From the cell containing the given text, extract its center point as (X, Y) coordinate. 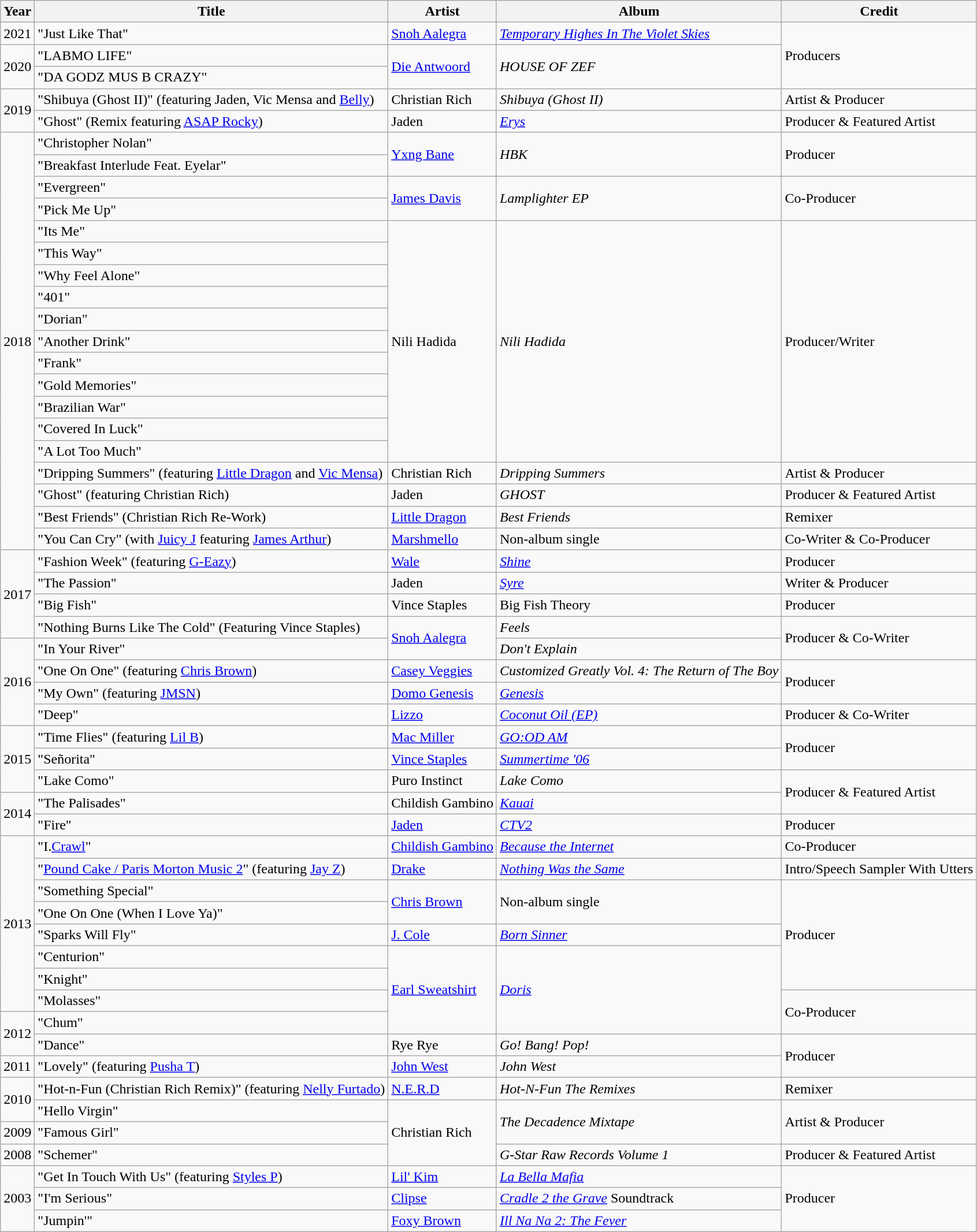
N.E.R.D (443, 1089)
"Brazilian War" (211, 407)
"Get In Touch With Us" (featuring Styles P) (211, 1177)
Artist (443, 12)
Kauai (639, 803)
Year (17, 12)
"Jumpin'" (211, 1220)
James Davis (443, 198)
"Evergreen" (211, 187)
"401" (211, 297)
Album (639, 12)
GHOST (639, 495)
"I'm Serious" (211, 1198)
"Schemer" (211, 1155)
Wale (443, 561)
Lizzo (443, 715)
Cradle 2 the Grave Soundtrack (639, 1198)
2003 (17, 1198)
Lil' Kim (443, 1177)
2017 (17, 594)
Mac Miller (443, 737)
Producer/Writer (879, 341)
GO:OD AM (639, 737)
Casey Veggies (443, 671)
2008 (17, 1155)
The Decadence Mixtape (639, 1122)
"Ghost" (featuring Christian Rich) (211, 495)
"Centurion" (211, 956)
"Dorian" (211, 319)
La Bella Mafia (639, 1177)
"You Can Cry" (with Juicy J featuring James Arthur) (211, 539)
2016 (17, 682)
2015 (17, 759)
2020 (17, 66)
Lake Como (639, 781)
"Chum" (211, 1023)
"Nothing Burns Like The Cold" (Featuring Vince Staples) (211, 627)
2012 (17, 1034)
Intro/Speech Sampler With Utters (879, 869)
2014 (17, 814)
2018 (17, 341)
2013 (17, 924)
Customized Greatly Vol. 4: The Return of The Boy (639, 671)
Big Fish Theory (639, 605)
"The Passion" (211, 583)
"Fashion Week" (featuring G-Eazy) (211, 561)
"Hello Virgin" (211, 1111)
Marshmello (443, 539)
J. Cole (443, 935)
Erys (639, 121)
Credit (879, 12)
2021 (17, 34)
"Ghost" (Remix featuring ASAP Rocky) (211, 121)
"Gold Memories" (211, 385)
Shine (639, 561)
2009 (17, 1133)
"Best Friends" (Christian Rich Re-Work) (211, 517)
2011 (17, 1067)
Writer & Producer (879, 583)
Doris (639, 989)
Co-Writer & Co-Producer (879, 539)
Hot-N-Fun The Remixes (639, 1089)
"Deep" (211, 715)
Ill Na Na 2: The Fever (639, 1220)
"Señorita" (211, 759)
Earl Sweatshirt (443, 989)
"Frank" (211, 363)
Drake (443, 869)
"Something Special" (211, 891)
"Covered In Luck" (211, 429)
HOUSE OF ZEF (639, 66)
"This Way" (211, 253)
"In Your River" (211, 649)
"DA GODZ MUS B CRAZY" (211, 77)
HBK (639, 154)
Genesis (639, 693)
Don't Explain (639, 649)
Puro Instinct (443, 781)
Die Antwoord (443, 66)
Nothing Was the Same (639, 869)
"Famous Girl" (211, 1133)
G-Star Raw Records Volume 1 (639, 1155)
Feels (639, 627)
Born Sinner (639, 935)
Title (211, 12)
Dripping Summers (639, 473)
Syre (639, 583)
Go! Bang! Pop! (639, 1045)
"Why Feel Alone" (211, 276)
Producers (879, 55)
"Big Fish" (211, 605)
Little Dragon (443, 517)
Lamplighter EP (639, 198)
"Christopher Nolan" (211, 143)
Yxng Bane (443, 154)
Coconut Oil (EP) (639, 715)
Domo Genesis (443, 693)
"Just Like That" (211, 34)
2019 (17, 110)
"Pick Me Up" (211, 209)
"Pound Cake / Paris Morton Music 2" (featuring Jay Z) (211, 869)
"Fire" (211, 825)
Foxy Brown (443, 1220)
"Another Drink" (211, 341)
"Lovely" (featuring Pusha T) (211, 1067)
Shibuya (Ghost II) (639, 99)
"The Palisades" (211, 803)
Chris Brown (443, 902)
"Dance" (211, 1045)
"One On One" (featuring Chris Brown) (211, 671)
2010 (17, 1100)
"Sparks Will Fly" (211, 935)
"LABMO LIFE" (211, 55)
Best Friends (639, 517)
Summertime '06 (639, 759)
"Molasses" (211, 1001)
"Knight" (211, 979)
"Shibuya (Ghost II)" (featuring Jaden, Vic Mensa and Belly) (211, 99)
Rye Rye (443, 1045)
"Hot-n-Fun (Christian Rich Remix)" (featuring Nelly Furtado) (211, 1089)
"A Lot Too Much" (211, 451)
"Lake Como" (211, 781)
"Its Me" (211, 231)
"Breakfast Interlude Feat. Eyelar" (211, 165)
Because the Internet (639, 847)
"Dripping Summers" (featuring Little Dragon and Vic Mensa) (211, 473)
"My Own" (featuring JMSN) (211, 693)
Temporary Highes In The Violet Skies (639, 34)
"Time Flies" (featuring Lil B) (211, 737)
"One On One (When I Love Ya)" (211, 913)
CTV2 (639, 825)
"I.Crawl" (211, 847)
Clipse (443, 1198)
